Find where the given text appears and provide that cell's center as [X, Y] coordinate. 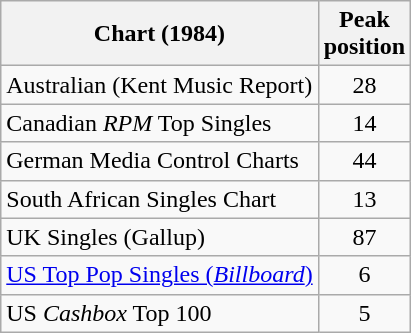
Australian (Kent Music Report) [160, 85]
UK Singles (Gallup) [160, 237]
28 [364, 85]
Chart (1984) [160, 34]
44 [364, 161]
13 [364, 199]
6 [364, 275]
South African Singles Chart [160, 199]
14 [364, 123]
US Top Pop Singles (Billboard) [160, 275]
Peakposition [364, 34]
German Media Control Charts [160, 161]
US Cashbox Top 100 [160, 313]
Canadian RPM Top Singles [160, 123]
5 [364, 313]
87 [364, 237]
